Provide the (x, y) coordinate of the cell's center where the given text is located.  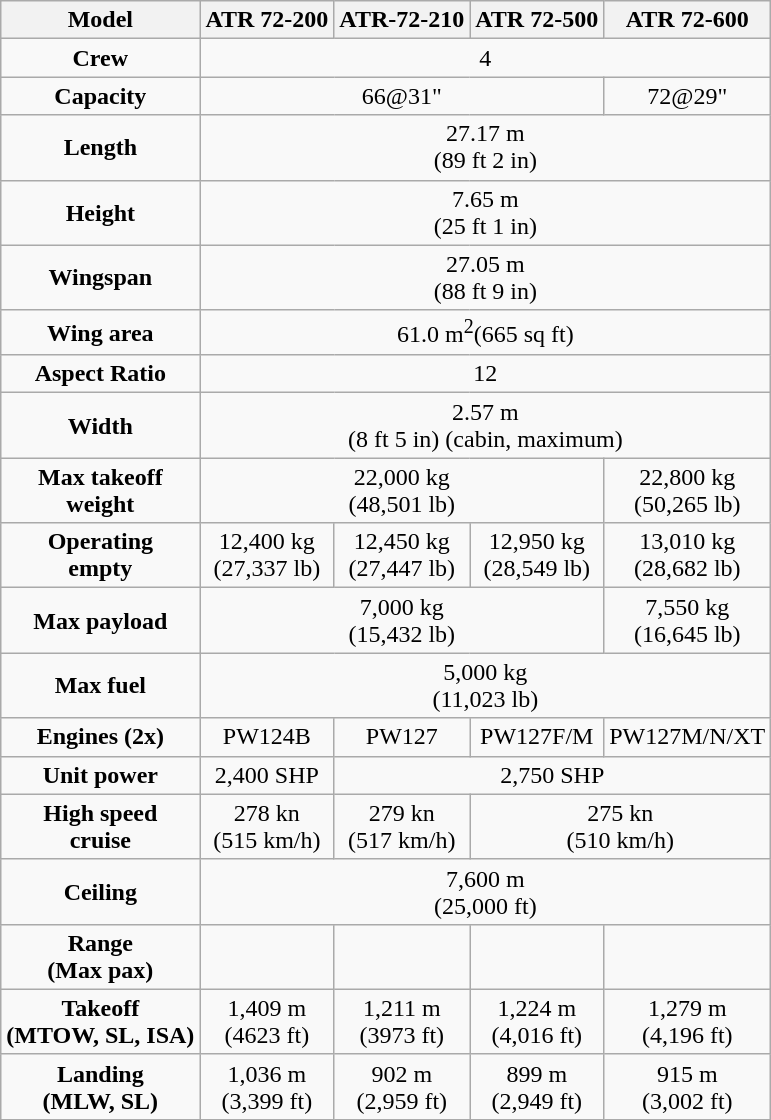
13,010 kg(28,682 lb) (688, 556)
22,000 kg(48,501 lb) (402, 490)
Engines (2x) (100, 737)
12,450 kg(27,447 lb) (402, 556)
Aspect Ratio (100, 374)
PW127 (402, 737)
Ceiling (100, 892)
899 m(2,949 ft) (537, 1086)
ATR 72-500 (537, 20)
915 m(3,002 ft) (688, 1086)
Wingspan (100, 278)
Length (100, 148)
7.65 m(25 ft 1 in) (486, 212)
Landing(MLW, SL) (100, 1086)
1,279 m(4,196 ft) (688, 1022)
ATR 72-600 (688, 20)
902 m(2,959 ft) (402, 1086)
Operatingempty (100, 556)
1,224 m(4,016 ft) (537, 1022)
12,950 kg(28,549 lb) (537, 556)
Crew (100, 58)
1,036 m(3,399 ft) (267, 1086)
2,400 SHP (267, 775)
Height (100, 212)
278 kn(515 km/h) (267, 826)
Max payload (100, 620)
5,000 kg(11,023 lb) (486, 686)
72@29" (688, 96)
2.57 m(8 ft 5 in) (cabin, maximum) (486, 426)
7,600 m(25,000 ft) (486, 892)
7,550 kg(16,645 lb) (688, 620)
PW127F/M (537, 737)
High speedcruise (100, 826)
Width (100, 426)
4 (486, 58)
Range(Max pax) (100, 956)
27.17 m(89 ft 2 in) (486, 148)
2,750 SHP (552, 775)
Capacity (100, 96)
Takeoff(MTOW, SL, ISA) (100, 1022)
ATR-72-210 (402, 20)
27.05 m(88 ft 9 in) (486, 278)
Max takeoffweight (100, 490)
1,211 m(3973 ft) (402, 1022)
275 kn(510 km/h) (620, 826)
61.0 m2(665 sq ft) (486, 332)
1,409 m(4623 ft) (267, 1022)
Model (100, 20)
279 kn(517 km/h) (402, 826)
PW127M/N/XT (688, 737)
66@31" (402, 96)
12 (486, 374)
Wing area (100, 332)
Max fuel (100, 686)
PW124B (267, 737)
Unit power (100, 775)
ATR 72-200 (267, 20)
7,000 kg(15,432 lb) (402, 620)
22,800 kg(50,265 lb) (688, 490)
12,400 kg(27,337 lb) (267, 556)
